Pinpoint the cell where the given text exists, returning its (X, Y) midpoint coordinate. 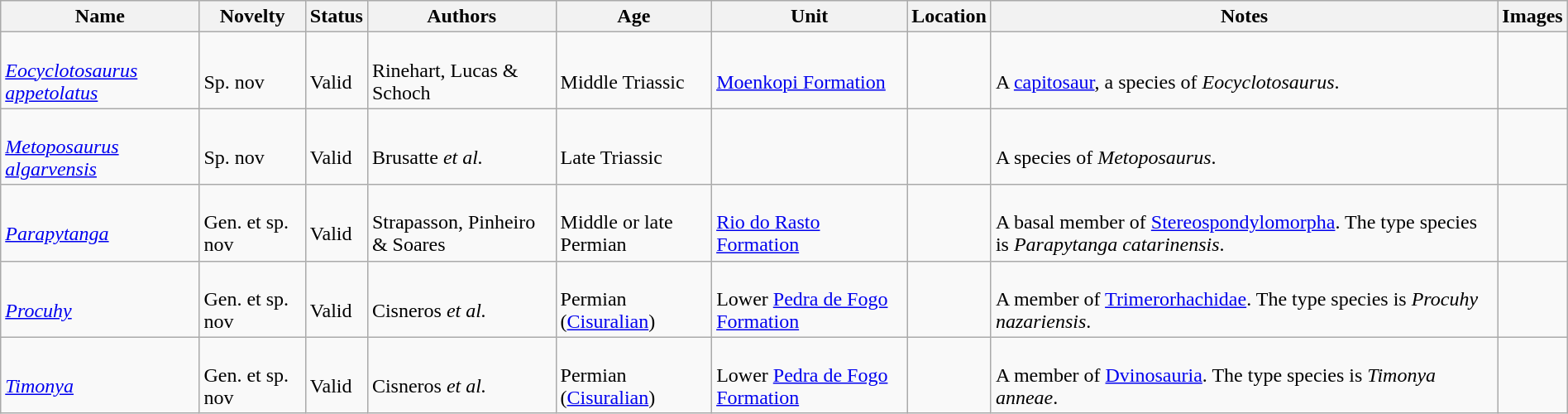
Unit (810, 17)
Notes (1244, 17)
Moenkopi Formation (810, 70)
Brusatte et al. (461, 147)
Late Triassic (633, 147)
Authors (461, 17)
Status (336, 17)
Timonya (100, 375)
A member of Dvinosauria. The type species is Timonya anneae. (1244, 375)
Parapytanga (100, 223)
Images (1532, 17)
Location (949, 17)
Rinehart, Lucas & Schoch (461, 70)
A member of Trimerorhachidae. The type species is Procuhy nazariensis. (1244, 299)
Eocyclotosaurus appetolatus (100, 70)
Metoposaurus algarvensis (100, 147)
A species of Metoposaurus. (1244, 147)
Strapasson, Pinheiro & Soares (461, 223)
A basal member of Stereospondylomorpha. The type species is Parapytanga catarinensis. (1244, 223)
Novelty (252, 17)
Age (633, 17)
A capitosaur, a species of Eocyclotosaurus. (1244, 70)
Rio do Rasto Formation (810, 223)
Name (100, 17)
Middle or late Permian (633, 223)
Procuhy (100, 299)
Middle Triassic (633, 70)
